Search for the cell housing the specified text and yield its (x, y) center coordinate. 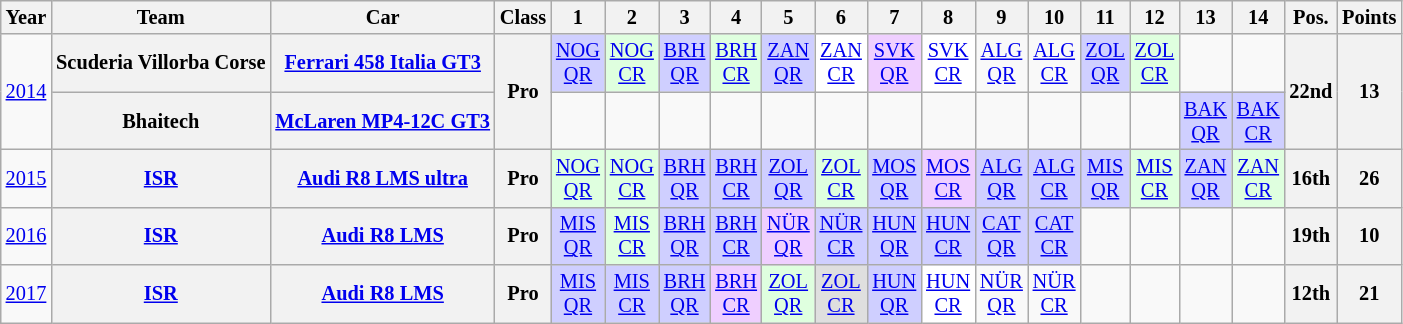
2017 (26, 294)
BAKQR (1206, 121)
6 (842, 17)
CATCR (1054, 236)
2 (632, 17)
12 (1154, 17)
SVKCR (948, 63)
Car (382, 17)
SVKQR (894, 63)
Scuderia Villorba Corse (160, 63)
MOSQR (894, 178)
11 (1104, 17)
2015 (26, 178)
7 (894, 17)
3 (685, 17)
8 (948, 17)
Class (523, 17)
Bhaitech (160, 121)
14 (1258, 17)
16th (1310, 178)
21 (1369, 294)
Year (26, 17)
12th (1310, 294)
Ferrari 458 Italia GT3 (382, 63)
19th (1310, 236)
2014 (26, 92)
BAKCR (1258, 121)
Audi R8 LMS ultra (382, 178)
CATQR (1002, 236)
McLaren MP4-12C GT3 (382, 121)
2016 (26, 236)
MOSCR (948, 178)
26 (1369, 178)
5 (788, 17)
Points (1369, 17)
1 (578, 17)
22nd (1310, 92)
Pos. (1310, 17)
Team (160, 17)
9 (1002, 17)
4 (736, 17)
